Identify which cell holds the provided text, then report its (x, y) central coordinate. 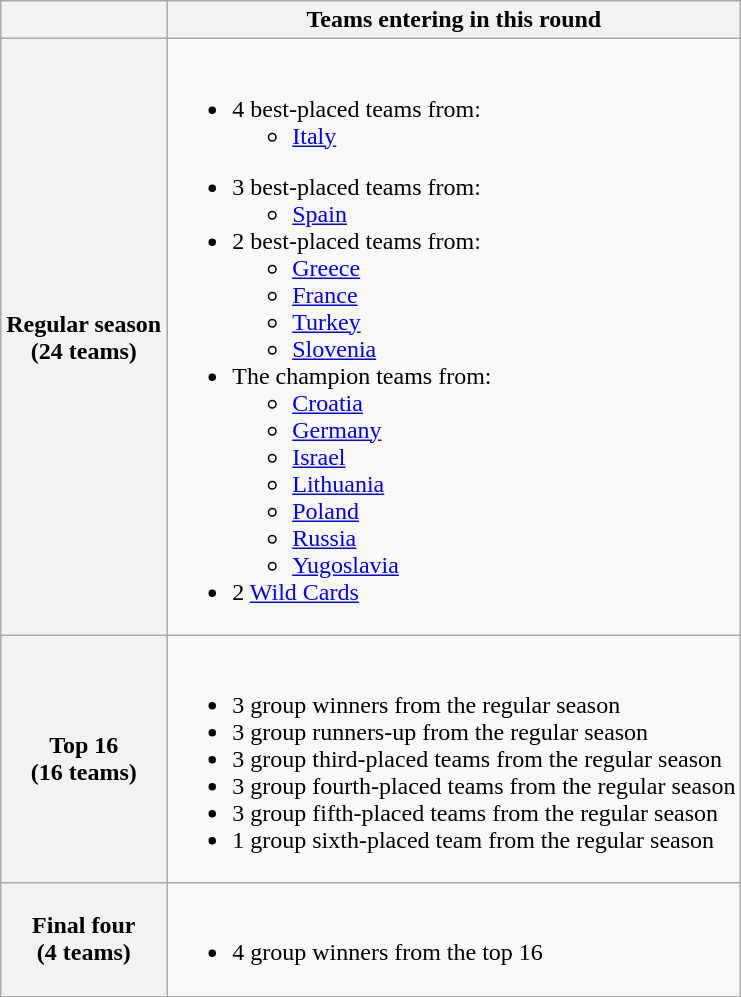
Regular season(24 teams) (84, 337)
4 group winners from the top 16 (454, 940)
Final four(4 teams) (84, 940)
Teams entering in this round (454, 20)
Top 16(16 teams) (84, 759)
